Output the [x, y] coordinate of the center of the cell containing the given text.  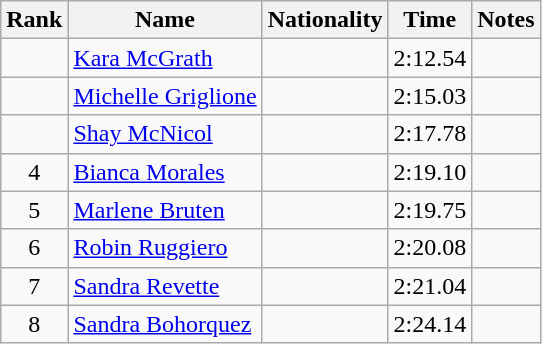
Nationality [325, 20]
Michelle Griglione [165, 96]
Bianca Morales [165, 172]
2:19.10 [430, 172]
5 [34, 210]
6 [34, 248]
Notes [506, 20]
Sandra Bohorquez [165, 324]
2:24.14 [430, 324]
2:20.08 [430, 248]
Marlene Bruten [165, 210]
Shay McNicol [165, 134]
2:19.75 [430, 210]
Sandra Revette [165, 286]
Robin Ruggiero [165, 248]
8 [34, 324]
Time [430, 20]
Kara McGrath [165, 58]
4 [34, 172]
2:15.03 [430, 96]
Name [165, 20]
7 [34, 286]
2:12.54 [430, 58]
2:17.78 [430, 134]
Rank [34, 20]
2:21.04 [430, 286]
